Pinpoint the cell where the given text exists, returning its [x, y] midpoint coordinate. 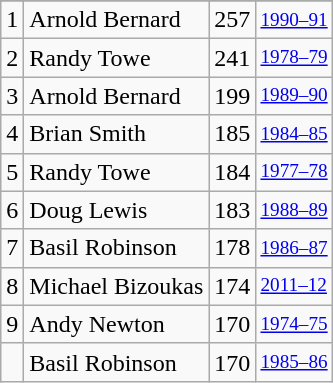
174 [232, 286]
1974–75 [294, 324]
Doug Lewis [116, 210]
257 [232, 20]
185 [232, 134]
241 [232, 58]
2011–12 [294, 286]
9 [12, 324]
199 [232, 96]
1 [12, 20]
178 [232, 248]
Andy Newton [116, 324]
1977–78 [294, 172]
184 [232, 172]
Michael Bizoukas [116, 286]
1984–85 [294, 134]
3 [12, 96]
5 [12, 172]
6 [12, 210]
183 [232, 210]
1989–90 [294, 96]
7 [12, 248]
1988–89 [294, 210]
2 [12, 58]
1986–87 [294, 248]
4 [12, 134]
1990–91 [294, 20]
1985–86 [294, 362]
1978–79 [294, 58]
8 [12, 286]
Brian Smith [116, 134]
